Output the (X, Y) coordinate of the center of the cell containing the given text.  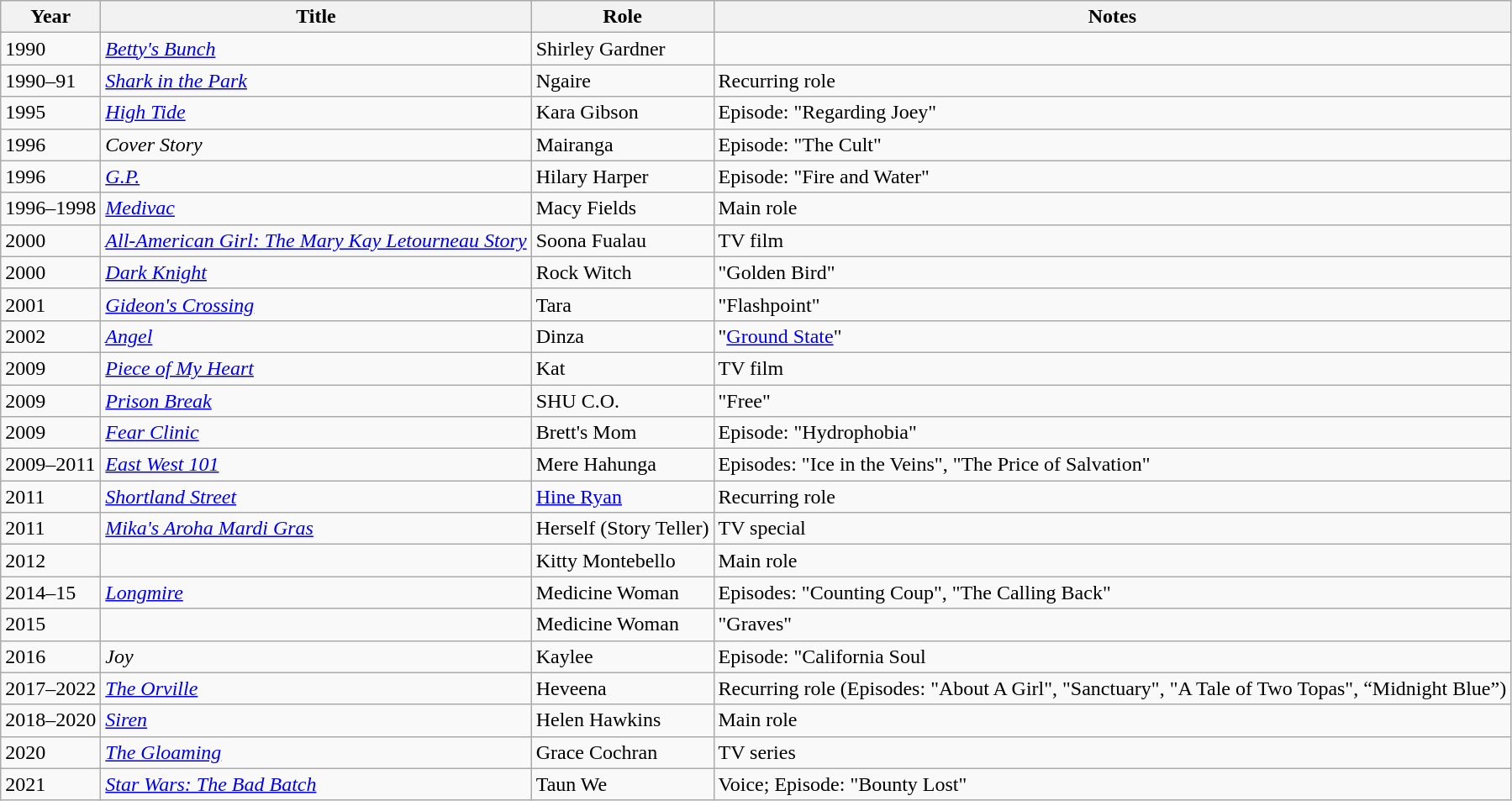
"Free" (1113, 401)
Recurring role (Episodes: "About A Girl", "Sanctuary", "A Tale of Two Topas", “Midnight Blue”) (1113, 688)
1996–1998 (50, 208)
1995 (50, 113)
Episode: "Regarding Joey" (1113, 113)
Taun We (622, 784)
Dinza (622, 336)
Notes (1113, 17)
"Ground State" (1113, 336)
Kaylee (622, 656)
2020 (50, 752)
Mika's Aroha Mardi Gras (316, 529)
High Tide (316, 113)
Episodes: "Counting Coup", "The Calling Back" (1113, 593)
Brett's Mom (622, 433)
Joy (316, 656)
The Orville (316, 688)
1990–91 (50, 81)
Episode: "The Cult" (1113, 145)
Episode: "California Soul (1113, 656)
Shirley Gardner (622, 49)
2015 (50, 624)
All-American Girl: The Mary Kay Letourneau Story (316, 240)
"Graves" (1113, 624)
Fear Clinic (316, 433)
Heveena (622, 688)
2017–2022 (50, 688)
Grace Cochran (622, 752)
Longmire (316, 593)
The Gloaming (316, 752)
Gideon's Crossing (316, 304)
Tara (622, 304)
G.P. (316, 177)
Dark Knight (316, 272)
Role (622, 17)
2016 (50, 656)
Helen Hawkins (622, 720)
Macy Fields (622, 208)
2001 (50, 304)
Soona Fualau (622, 240)
2012 (50, 561)
Mairanga (622, 145)
Rock Witch (622, 272)
1990 (50, 49)
Episode: "Fire and Water" (1113, 177)
Hine Ryan (622, 497)
Kara Gibson (622, 113)
TV special (1113, 529)
TV series (1113, 752)
Star Wars: The Bad Batch (316, 784)
Angel (316, 336)
Kitty Montebello (622, 561)
Hilary Harper (622, 177)
Mere Hahunga (622, 465)
2009–2011 (50, 465)
Herself (Story Teller) (622, 529)
Kat (622, 368)
Shark in the Park (316, 81)
SHU C.O. (622, 401)
Ngaire (622, 81)
"Flashpoint" (1113, 304)
Voice; Episode: "Bounty Lost" (1113, 784)
2014–15 (50, 593)
Medivac (316, 208)
Piece of My Heart (316, 368)
Cover Story (316, 145)
Title (316, 17)
Year (50, 17)
Episode: "Hydrophobia" (1113, 433)
East West 101 (316, 465)
Prison Break (316, 401)
"Golden Bird" (1113, 272)
Shortland Street (316, 497)
2021 (50, 784)
2018–2020 (50, 720)
Siren (316, 720)
Betty's Bunch (316, 49)
2002 (50, 336)
Episodes: "Ice in the Veins", "The Price of Salvation" (1113, 465)
